Provide the [x, y] coordinate of the cell's center where the given text is located.  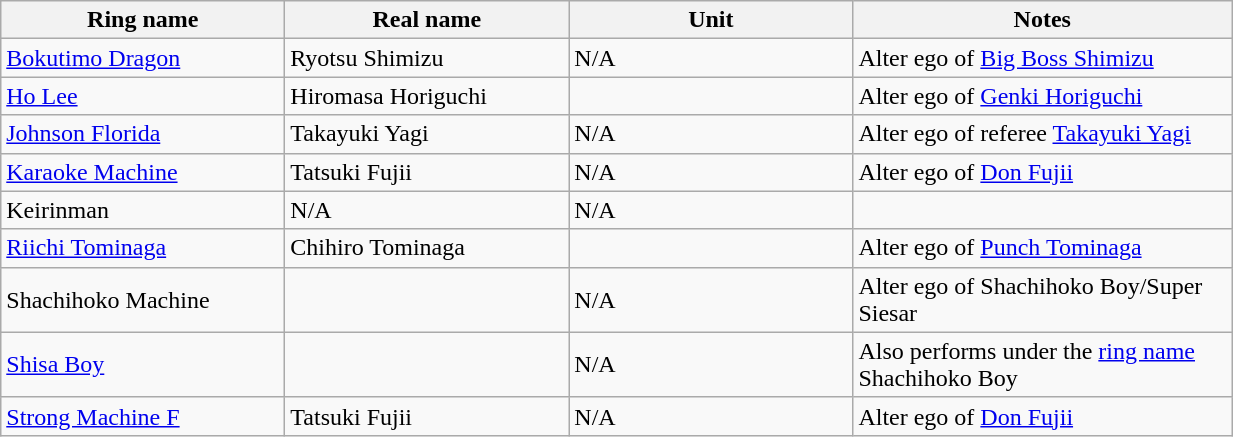
Unit [711, 20]
Notes [1042, 20]
Karaoke Machine [143, 172]
Ryotsu Shimizu [427, 58]
Shachihoko Machine [143, 300]
Alter ego of Punch Tominaga [1042, 248]
Shisa Boy [143, 364]
Strong Machine F [143, 416]
Johnson Florida [143, 134]
Hiromasa Horiguchi [427, 96]
Ring name [143, 20]
Also performs under the ring name Shachihoko Boy [1042, 364]
Takayuki Yagi [427, 134]
Riichi Tominaga [143, 248]
Alter ego of referee Takayuki Yagi [1042, 134]
Alter ego of Big Boss Shimizu [1042, 58]
Keirinman [143, 210]
Bokutimo Dragon [143, 58]
Alter ego of Shachihoko Boy/Super Siesar [1042, 300]
Ho Lee [143, 96]
Chihiro Tominaga [427, 248]
Alter ego of Genki Horiguchi [1042, 96]
Real name [427, 20]
